Identify which cell holds the provided text, then report its (x, y) central coordinate. 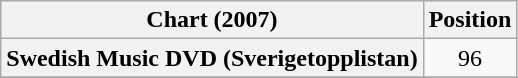
96 (470, 58)
Swedish Music DVD (Sverigetopplistan) (212, 58)
Chart (2007) (212, 20)
Position (470, 20)
